Output the (X, Y) coordinate of the center of the cell containing the given text.  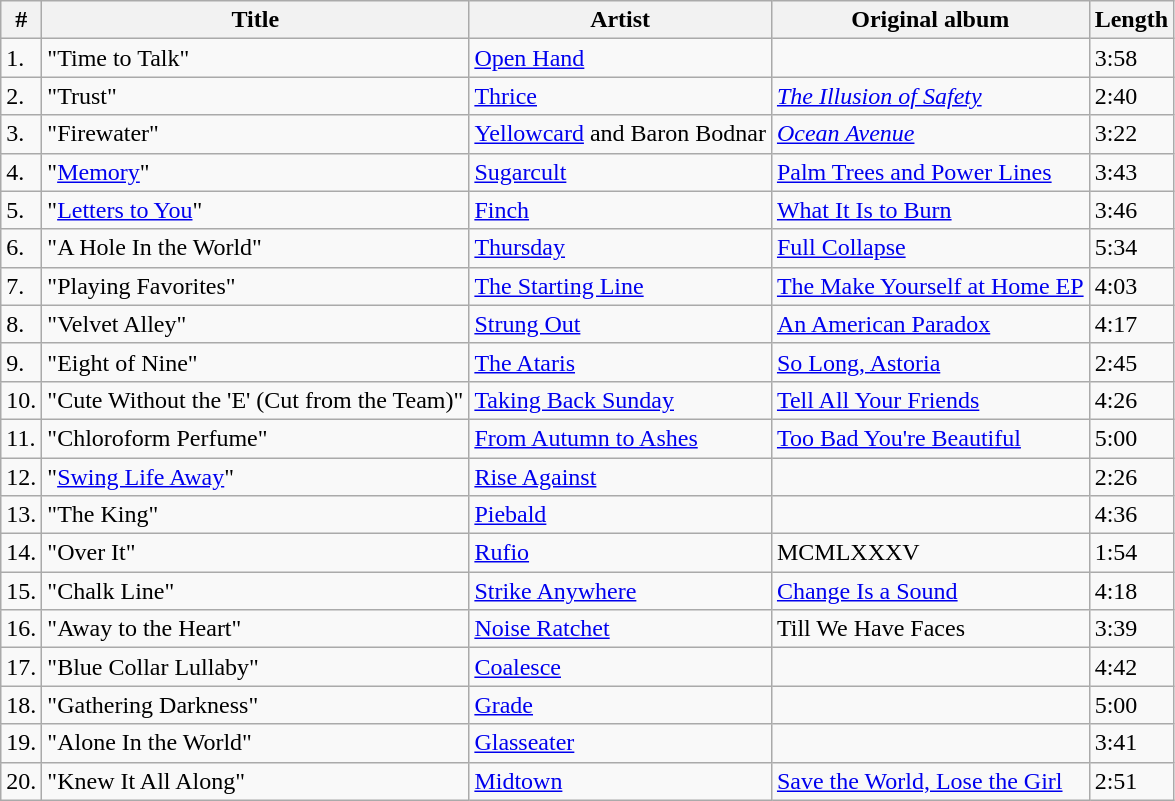
4. (22, 172)
"Over It" (256, 553)
2:40 (1131, 96)
Artist (620, 20)
16. (22, 629)
Open Hand (620, 58)
Ocean Avenue (930, 134)
Save the World, Lose the Girl (930, 781)
Yellowcard and Baron Bodnar (620, 134)
1. (22, 58)
Glasseater (620, 743)
4:42 (1131, 667)
Grade (620, 705)
7. (22, 286)
2:45 (1131, 362)
"Time to Talk" (256, 58)
2. (22, 96)
3:43 (1131, 172)
"Cute Without the 'E' (Cut from the Team)" (256, 400)
11. (22, 438)
3:39 (1131, 629)
"Alone In the World" (256, 743)
4:26 (1131, 400)
Thursday (620, 248)
"Memory" (256, 172)
2:26 (1131, 477)
13. (22, 515)
"Gathering Darkness" (256, 705)
Finch (620, 210)
4:18 (1131, 591)
6. (22, 248)
15. (22, 591)
Too Bad You're Beautiful (930, 438)
12. (22, 477)
1:54 (1131, 553)
"Playing Favorites" (256, 286)
Piebald (620, 515)
# (22, 20)
Original album (930, 20)
"Eight of Nine" (256, 362)
Length (1131, 20)
Rufio (620, 553)
"Swing Life Away" (256, 477)
Title (256, 20)
5:34 (1131, 248)
Change Is a Sound (930, 591)
9. (22, 362)
17. (22, 667)
Palm Trees and Power Lines (930, 172)
Coalesce (620, 667)
The Make Yourself at Home EP (930, 286)
Till We Have Faces (930, 629)
"Trust" (256, 96)
Thrice (620, 96)
3:58 (1131, 58)
From Autumn to Ashes (620, 438)
Sugarcult (620, 172)
10. (22, 400)
"Velvet Alley" (256, 324)
14. (22, 553)
"Chloroform Perfume" (256, 438)
"Firewater" (256, 134)
"The King" (256, 515)
"Blue Collar Lullaby" (256, 667)
8. (22, 324)
An American Paradox (930, 324)
"Letters to You" (256, 210)
The Starting Line (620, 286)
18. (22, 705)
3:22 (1131, 134)
3. (22, 134)
"Chalk Line" (256, 591)
MCMLXXXV (930, 553)
What It Is to Burn (930, 210)
20. (22, 781)
The Ataris (620, 362)
4:36 (1131, 515)
"Away to the Heart" (256, 629)
Strung Out (620, 324)
2:51 (1131, 781)
Midtown (620, 781)
"Knew It All Along" (256, 781)
Tell All Your Friends (930, 400)
Strike Anywhere (620, 591)
So Long, Astoria (930, 362)
3:41 (1131, 743)
Full Collapse (930, 248)
5. (22, 210)
Rise Against (620, 477)
19. (22, 743)
"A Hole In the World" (256, 248)
4:03 (1131, 286)
3:46 (1131, 210)
Noise Ratchet (620, 629)
4:17 (1131, 324)
Taking Back Sunday (620, 400)
The Illusion of Safety (930, 96)
